From the cell containing the given text, extract its center point as (x, y) coordinate. 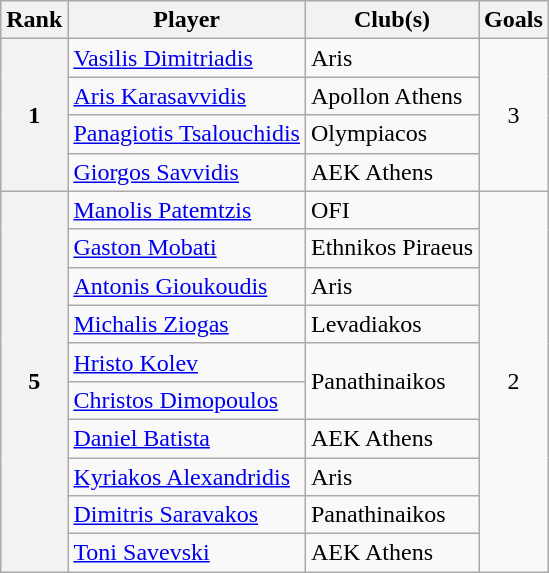
5 (34, 382)
Toni Savevski (187, 553)
Manolis Patemtzis (187, 210)
Goals (514, 20)
Kyriakos Alexandridis (187, 477)
Olympiacos (392, 134)
Club(s) (392, 20)
Levadiakos (392, 324)
Hristo Kolev (187, 362)
Rank (34, 20)
OFI (392, 210)
3 (514, 115)
Giorgos Savvidis (187, 172)
Gaston Mobati (187, 248)
Michalis Ziogas (187, 324)
1 (34, 115)
Player (187, 20)
2 (514, 382)
Apollon Athens (392, 96)
Panagiotis Tsalouchidis (187, 134)
Antonis Gioukoudis (187, 286)
Aris Karasavvidis (187, 96)
Dimitris Saravakos (187, 515)
Christos Dimopoulos (187, 400)
Ethnikos Piraeus (392, 248)
Daniel Batista (187, 438)
Vasilis Dimitriadis (187, 58)
